Identify which cell holds the provided text, then report its (x, y) central coordinate. 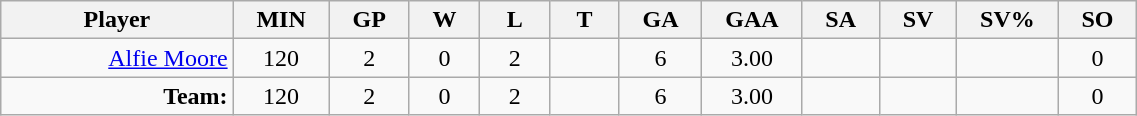
Player (117, 20)
GP (369, 20)
GAA (752, 20)
T (585, 20)
SA (840, 20)
Alfie Moore (117, 58)
SV% (1008, 20)
L (515, 20)
MIN (281, 20)
GA (660, 20)
SV (918, 20)
Team: (117, 96)
SO (1098, 20)
W (444, 20)
